From the cell containing the given text, extract its center point as [x, y] coordinate. 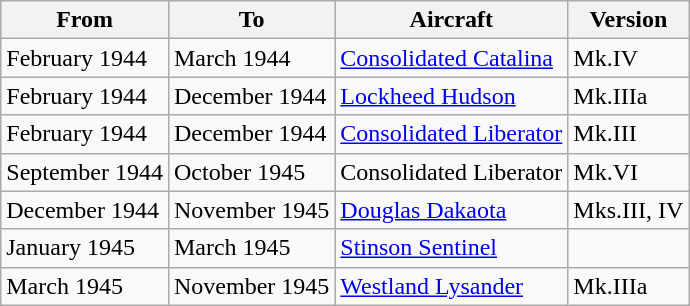
Westland Lysander [452, 286]
Aircraft [452, 20]
Mk.IV [628, 58]
From [85, 20]
Lockheed Hudson [452, 96]
September 1944 [85, 172]
Stinson Sentinel [452, 248]
January 1945 [85, 248]
To [251, 20]
Mks.III, IV [628, 210]
Consolidated Catalina [452, 58]
Douglas Dakaota [452, 210]
March 1944 [251, 58]
Mk.VI [628, 172]
Mk.III [628, 134]
October 1945 [251, 172]
Version [628, 20]
